For the text-containing cell, return its midpoint in (X, Y) coordinate format. 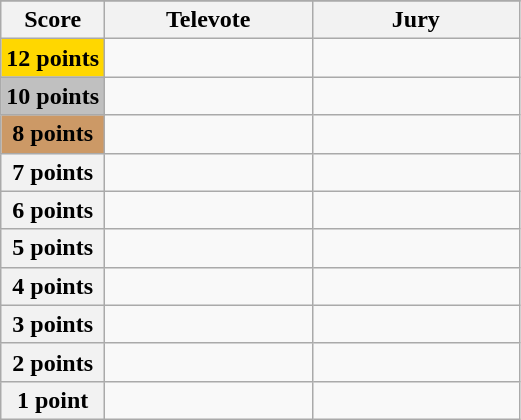
Jury (416, 20)
7 points (53, 172)
12 points (53, 58)
8 points (53, 134)
3 points (53, 324)
Televote (209, 20)
2 points (53, 362)
5 points (53, 248)
1 point (53, 400)
6 points (53, 210)
Score (53, 20)
10 points (53, 96)
4 points (53, 286)
